For the text-containing cell, return its midpoint in (X, Y) coordinate format. 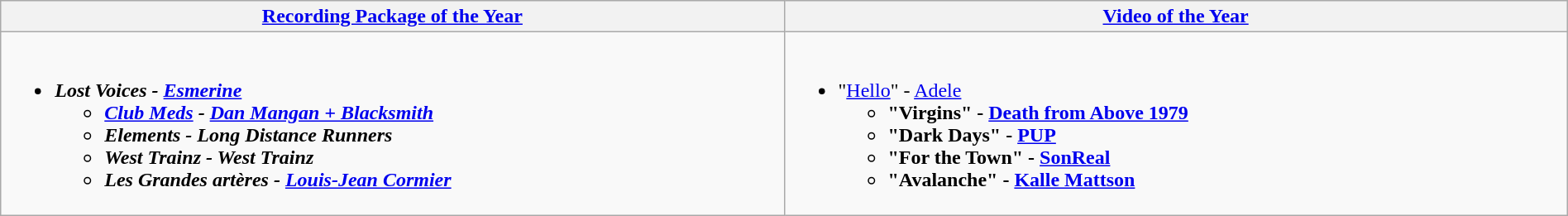
"Hello" - Adele"Virgins" - Death from Above 1979"Dark Days" - PUP"For the Town" - SonReal"Avalanche" - Kalle Mattson (1176, 124)
Video of the Year (1176, 17)
Recording Package of the Year (392, 17)
